Locate the cell with the specified text and output its (x, y) center coordinate. 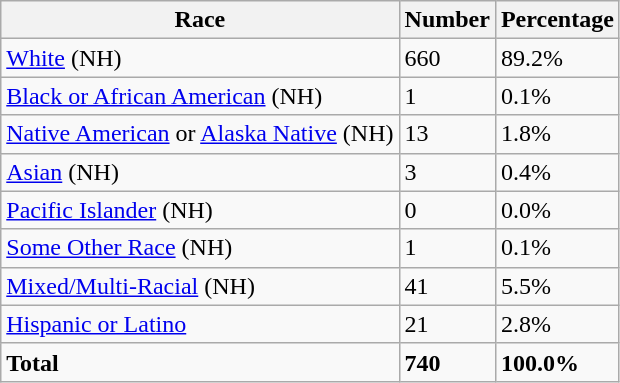
660 (447, 58)
White (NH) (200, 58)
Mixed/Multi-Racial (NH) (200, 286)
1.8% (557, 134)
Number (447, 20)
3 (447, 172)
0.0% (557, 210)
89.2% (557, 58)
Native American or Alaska Native (NH) (200, 134)
100.0% (557, 362)
740 (447, 362)
2.8% (557, 324)
0.4% (557, 172)
Race (200, 20)
Total (200, 362)
Percentage (557, 20)
Some Other Race (NH) (200, 248)
Pacific Islander (NH) (200, 210)
Black or African American (NH) (200, 96)
41 (447, 286)
21 (447, 324)
Asian (NH) (200, 172)
5.5% (557, 286)
0 (447, 210)
Hispanic or Latino (200, 324)
13 (447, 134)
